From the cell containing the given text, extract its center point as (X, Y) coordinate. 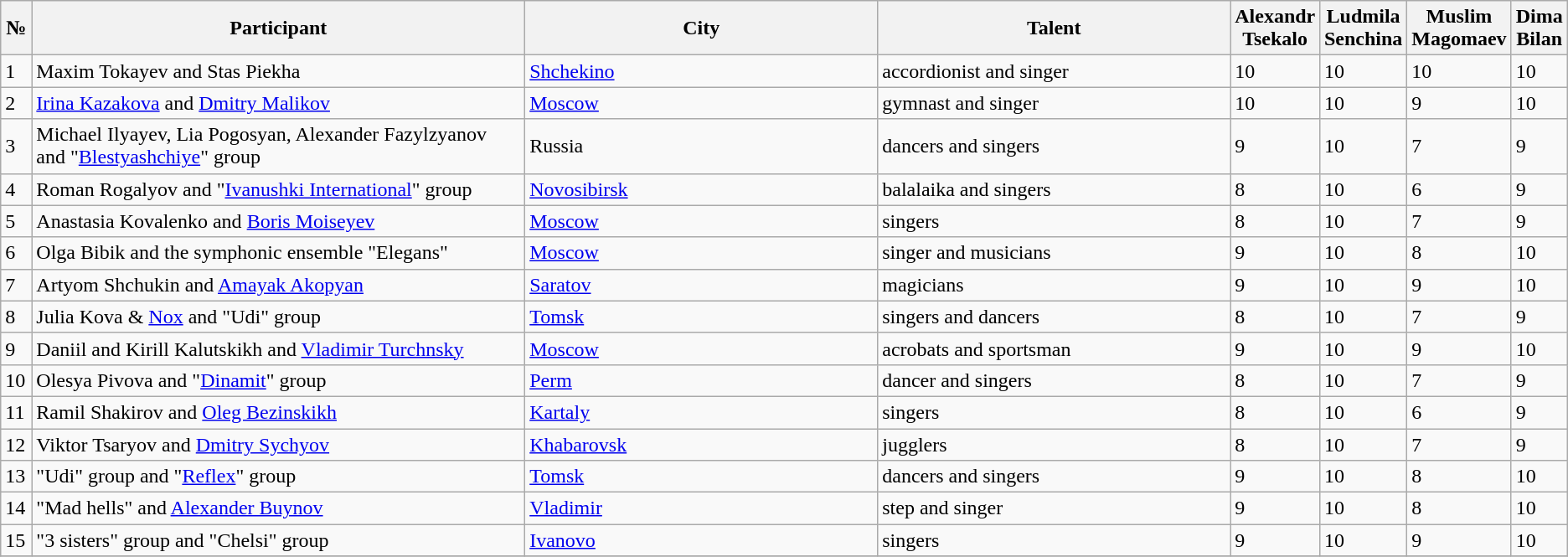
Daniil and Kirill Kalutskikh and Vladimir Turchnsky (278, 348)
Perm (702, 380)
accordionist and singer (1054, 71)
jugglers (1054, 445)
Saratov (702, 285)
Michael Ilyayev, Lia Pogosyan, Alexander Fazylzyanov and "Blestyashchiye" group (278, 146)
acrobats and sportsman (1054, 348)
magicians (1054, 285)
singer and musicians (1054, 253)
gymnast and singer (1054, 103)
15 (17, 540)
№ (17, 28)
dancer and singers (1054, 380)
Ramil Shakirov and Oleg Bezinskikh (278, 412)
Russia (702, 146)
Julia Kova & Nox and "Udi" group (278, 317)
Irina Kazakova and Dmitry Malikov (278, 103)
12 (17, 445)
balalaika and singers (1054, 189)
1 (17, 71)
Olesya Pivova and "Dinamit" group (278, 380)
Maxim Tokayev and Stas Piekha (278, 71)
Roman Rogalyov and "Ivanushki International" group (278, 189)
step and singer (1054, 508)
Shchekino (702, 71)
Vladimir (702, 508)
Anastasia Kovalenko and Boris Moiseyev (278, 221)
5 (17, 221)
Talent (1054, 28)
"Udi" group and "Reflex" group (278, 477)
City (702, 28)
Dima Bilan (1540, 28)
Muslim Magomaev (1459, 28)
Artyom Shchukin and Amayak Akopyan (278, 285)
Viktor Tsaryov and Dmitry Sychyov (278, 445)
3 (17, 146)
Participant (278, 28)
Kartaly (702, 412)
"Mad hells" and Alexander Buynov (278, 508)
singers and dancers (1054, 317)
14 (17, 508)
Alexandr Tsekalo (1275, 28)
Khabarovsk (702, 445)
Ludmila Senchina (1363, 28)
4 (17, 189)
11 (17, 412)
Ivanovo (702, 540)
Olga Bibik and the symphonic ensemble "Elegans" (278, 253)
Novosibirsk (702, 189)
"3 sisters" group and "Chelsi" group (278, 540)
2 (17, 103)
13 (17, 477)
